Identify which cell holds the provided text, then report its [X, Y] central coordinate. 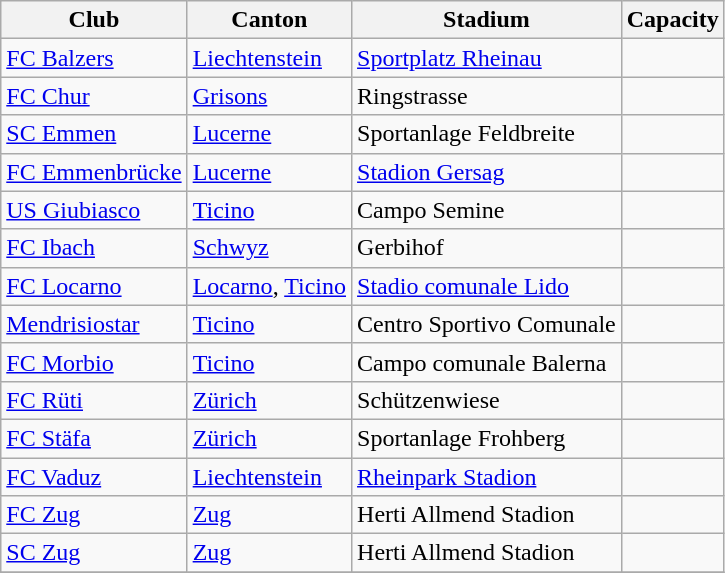
Sportanlage Feldbreite [487, 134]
Locarno, Ticino [269, 286]
FC Stäfa [94, 438]
SC Zug [94, 553]
Canton [269, 20]
FC Zug [94, 515]
Ringstrasse [487, 96]
Sportplatz Rheinau [487, 58]
Campo Semine [487, 210]
Centro Sportivo Comunale [487, 324]
Stadio comunale Lido [487, 286]
Grisons [269, 96]
Sportanlage Frohberg [487, 438]
Schwyz [269, 248]
FC Chur [94, 96]
FC Morbio [94, 362]
Gerbihof [487, 248]
Stadium [487, 20]
FC Locarno [94, 286]
Mendrisiostar [94, 324]
FC Emmenbrücke [94, 172]
FC Rüti [94, 400]
FC Ibach [94, 248]
FC Vaduz [94, 477]
SC Emmen [94, 134]
Campo comunale Balerna [487, 362]
US Giubiasco [94, 210]
Club [94, 20]
Rheinpark Stadion [487, 477]
FC Balzers [94, 58]
Stadion Gersag [487, 172]
Capacity [672, 20]
Schützenwiese [487, 400]
